Provide the (x, y) coordinate of the cell's center where the given text is located.  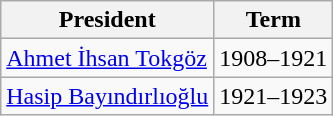
1921–1923 (274, 96)
Hasip Bayındırlıoğlu (108, 96)
1908–1921 (274, 58)
Ahmet İhsan Tokgöz (108, 58)
President (108, 20)
Term (274, 20)
